Pinpoint the cell where the given text exists, returning its [X, Y] midpoint coordinate. 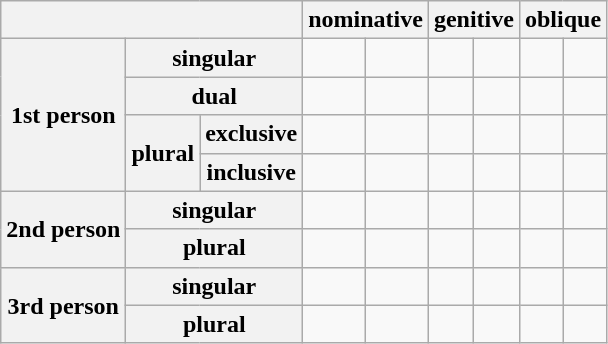
exclusive [252, 134]
3rd person [64, 305]
inclusive [252, 172]
nominative [366, 20]
2nd person [64, 229]
genitive [474, 20]
dual [214, 96]
oblique [562, 20]
1st person [64, 115]
